Find where the given text appears and provide that cell's center as [x, y] coordinate. 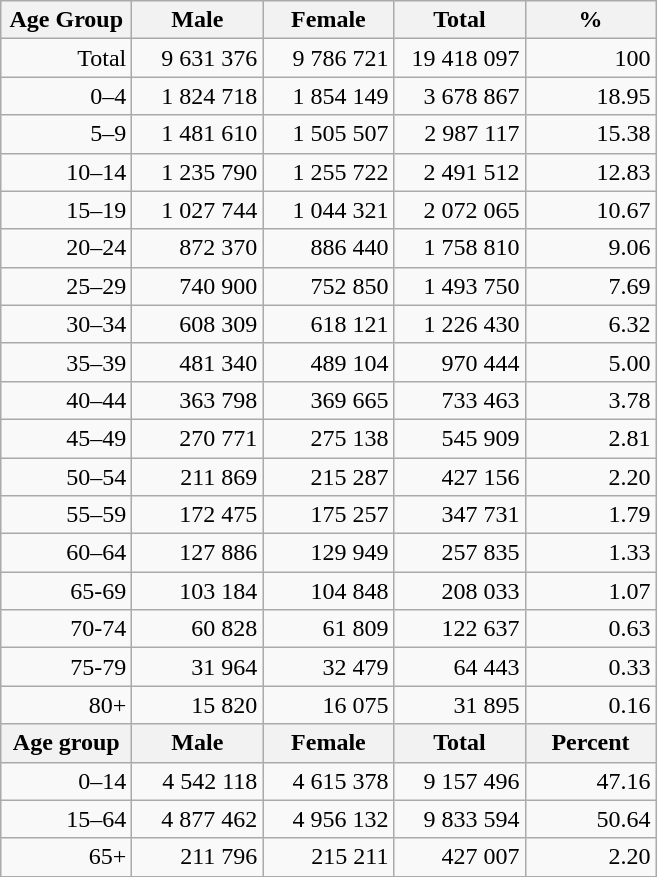
275 138 [328, 438]
127 886 [198, 553]
1 226 430 [460, 324]
0–14 [66, 781]
4 542 118 [198, 781]
10.67 [590, 210]
9 786 721 [328, 58]
1.07 [590, 591]
50.64 [590, 819]
Age Group [66, 20]
886 440 [328, 248]
1 027 744 [198, 210]
65-69 [66, 591]
2.81 [590, 438]
369 665 [328, 400]
175 257 [328, 515]
15.38 [590, 134]
211 796 [198, 857]
172 475 [198, 515]
1 044 321 [328, 210]
61 809 [328, 629]
15 820 [198, 705]
970 444 [460, 362]
31 895 [460, 705]
% [590, 20]
0.33 [590, 667]
45–49 [66, 438]
481 340 [198, 362]
64 443 [460, 667]
20–24 [66, 248]
7.69 [590, 286]
1 235 790 [198, 172]
4 956 132 [328, 819]
6.32 [590, 324]
15–64 [66, 819]
25–29 [66, 286]
270 771 [198, 438]
129 949 [328, 553]
2 072 065 [460, 210]
1.33 [590, 553]
1 758 810 [460, 248]
9 157 496 [460, 781]
103 184 [198, 591]
70-74 [66, 629]
2 491 512 [460, 172]
740 900 [198, 286]
60–64 [66, 553]
211 869 [198, 477]
31 964 [198, 667]
0–4 [66, 96]
10–14 [66, 172]
Percent [590, 743]
9 833 594 [460, 819]
347 731 [460, 515]
9.06 [590, 248]
122 637 [460, 629]
733 463 [460, 400]
427 007 [460, 857]
30–34 [66, 324]
5–9 [66, 134]
215 211 [328, 857]
104 848 [328, 591]
208 033 [460, 591]
4 877 462 [198, 819]
18.95 [590, 96]
1 481 610 [198, 134]
0.16 [590, 705]
1 255 722 [328, 172]
363 798 [198, 400]
1 824 718 [198, 96]
752 850 [328, 286]
16 075 [328, 705]
100 [590, 58]
3.78 [590, 400]
75-79 [66, 667]
872 370 [198, 248]
60 828 [198, 629]
215 287 [328, 477]
35–39 [66, 362]
50–54 [66, 477]
12.83 [590, 172]
427 156 [460, 477]
4 615 378 [328, 781]
3 678 867 [460, 96]
19 418 097 [460, 58]
1 493 750 [460, 286]
32 479 [328, 667]
9 631 376 [198, 58]
1 854 149 [328, 96]
1 505 507 [328, 134]
15–19 [66, 210]
608 309 [198, 324]
489 104 [328, 362]
5.00 [590, 362]
55–59 [66, 515]
Age group [66, 743]
40–44 [66, 400]
47.16 [590, 781]
257 835 [460, 553]
545 909 [460, 438]
65+ [66, 857]
2 987 117 [460, 134]
80+ [66, 705]
618 121 [328, 324]
0.63 [590, 629]
1.79 [590, 515]
